Provide the (x, y) coordinate of the cell's center where the given text is located.  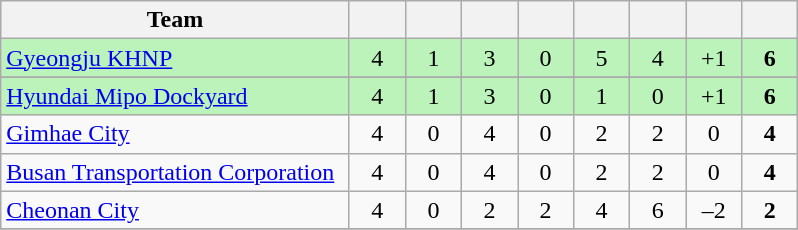
Gyeongju KHNP (176, 58)
Team (176, 20)
Hyundai Mipo Dockyard (176, 96)
5 (602, 58)
Cheonan City (176, 210)
Gimhae City (176, 134)
–2 (714, 210)
Busan Transportation Corporation (176, 172)
